Provide the (X, Y) coordinate of the cell's center where the given text is located.  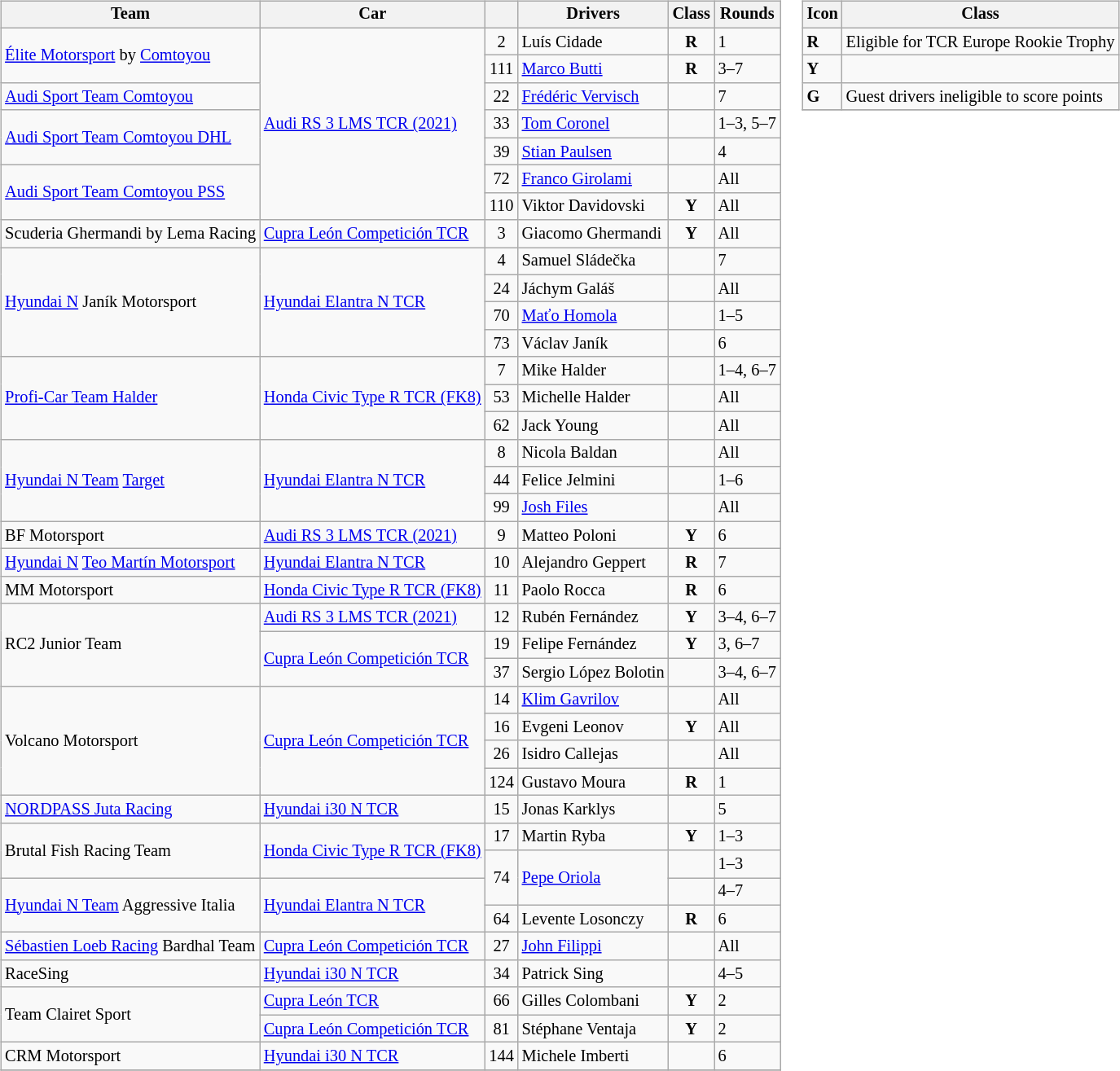
Team (130, 15)
Mike Halder (593, 371)
37 (501, 672)
MM Motorsport (130, 590)
44 (501, 481)
Cupra León TCR (373, 1001)
15 (501, 810)
Eligible for TCR Europe Rookie Trophy (981, 42)
Marco Butti (593, 69)
Frédéric Vervisch (593, 97)
62 (501, 425)
Jack Young (593, 425)
33 (501, 124)
Rounds (748, 15)
9 (501, 535)
Sébastien Loeb Racing Bardhal Team (130, 946)
124 (501, 782)
Michelle Halder (593, 398)
110 (501, 206)
Klim Gavrilov (593, 700)
Matteo Poloni (593, 535)
8 (501, 453)
Icon (823, 15)
BF Motorsport (130, 535)
CRM Motorsport (130, 1056)
Scuderia Ghermandi by Lema Racing (130, 234)
99 (501, 507)
3 (501, 234)
Tom Coronel (593, 124)
NORDPASS Juta Racing (130, 810)
Paolo Rocca (593, 590)
Levente Losonczy (593, 919)
39 (501, 151)
3, 6–7 (748, 645)
Felipe Fernández (593, 645)
26 (501, 754)
4–7 (748, 892)
Pepe Oriola (593, 878)
Car (373, 15)
1–6 (748, 481)
144 (501, 1056)
64 (501, 919)
Josh Files (593, 507)
Alejandro Geppert (593, 563)
24 (501, 288)
Audi Sport Team Comtoyou PSS (130, 192)
72 (501, 179)
Hyundai N Janík Motorsport (130, 303)
Hyundai N Teo Martín Motorsport (130, 563)
Patrick Sing (593, 974)
Luís Cidade (593, 42)
3–7 (748, 69)
Gustavo Moura (593, 782)
111 (501, 69)
Viktor Davidovski (593, 206)
34 (501, 974)
1–3, 5–7 (748, 124)
Élite Motorsport by Comtoyou (130, 55)
27 (501, 946)
5 (748, 810)
RC2 Junior Team (130, 645)
Gilles Colombani (593, 1001)
12 (501, 617)
John Filippi (593, 946)
16 (501, 727)
Nicola Baldan (593, 453)
14 (501, 700)
Martin Ryba (593, 836)
70 (501, 316)
Audi Sport Team Comtoyou DHL (130, 137)
Volcano Motorsport (130, 741)
81 (501, 1029)
Drivers (593, 15)
Evgeni Leonov (593, 727)
1–5 (748, 316)
Guest drivers ineligible to score points (981, 97)
Team Clairet Sport (130, 1015)
1–4, 6–7 (748, 371)
73 (501, 344)
17 (501, 836)
Michele Imberti (593, 1056)
Jáchym Galáš (593, 288)
74 (501, 878)
19 (501, 645)
Stian Paulsen (593, 151)
Rubén Fernández (593, 617)
G (823, 97)
Samuel Sládečka (593, 261)
Franco Girolami (593, 179)
Isidro Callejas (593, 754)
Giacomo Ghermandi (593, 234)
Maťo Homola (593, 316)
RaceSing (130, 974)
Jonas Karklys (593, 810)
Felice Jelmini (593, 481)
11 (501, 590)
Sergio López Bolotin (593, 672)
Stéphane Ventaja (593, 1029)
4–5 (748, 974)
10 (501, 563)
Václav Janík (593, 344)
Brutal Fish Racing Team (130, 850)
22 (501, 97)
Hyundai N Team Target (130, 481)
Hyundai N Team Aggressive Italia (130, 906)
Audi Sport Team Comtoyou (130, 97)
66 (501, 1001)
Profi-Car Team Halder (130, 397)
53 (501, 398)
